Return the (X, Y) coordinate for the center point of the cell that contains the specified text.  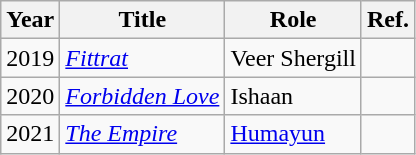
Ishaan (294, 96)
Forbidden Love (142, 96)
2019 (30, 58)
2020 (30, 96)
Ref. (388, 20)
Year (30, 20)
Role (294, 20)
The Empire (142, 134)
Fittrat (142, 58)
Title (142, 20)
Veer Shergill (294, 58)
2021 (30, 134)
Humayun (294, 134)
